Find where the given text appears and provide that cell's center as [X, Y] coordinate. 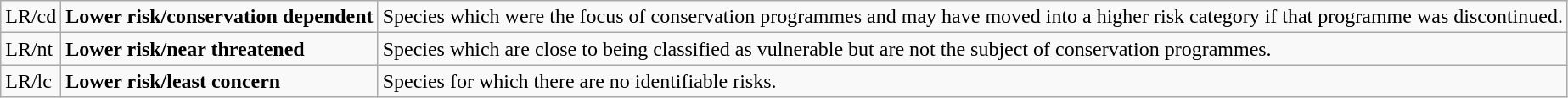
LR/nt [31, 49]
Lower risk/least concern [219, 81]
LR/cd [31, 17]
Species for which there are no identifiable risks. [973, 81]
Lower risk/near threatened [219, 49]
Species which were the focus of conservation programmes and may have moved into a higher risk category if that programme was discontinued. [973, 17]
Lower risk/conservation dependent [219, 17]
LR/lc [31, 81]
Species which are close to being classified as vulnerable but are not the subject of conservation programmes. [973, 49]
